From the cell containing the given text, extract its center point as [x, y] coordinate. 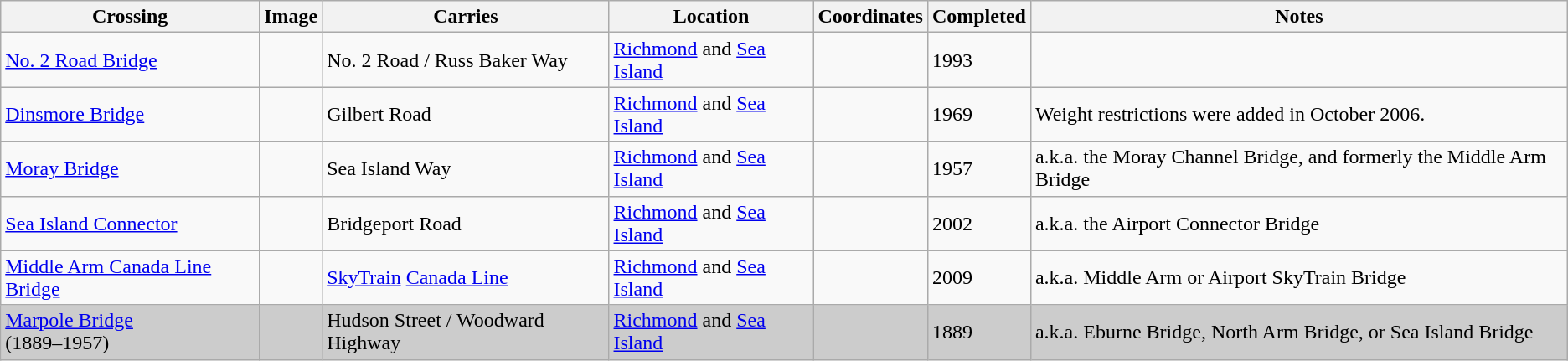
Coordinates [870, 17]
Sea Island Way [466, 169]
Notes [1298, 17]
a.k.a. the Airport Connector Bridge [1298, 223]
No. 2 Road Bridge [131, 60]
a.k.a. the Moray Channel Bridge, and formerly the Middle Arm Bridge [1298, 169]
Sea Island Connector [131, 223]
1969 [978, 114]
Carries [466, 17]
Weight restrictions were added in October 2006. [1298, 114]
SkyTrain Canada Line [466, 278]
2002 [978, 223]
Dinsmore Bridge [131, 114]
Image [291, 17]
Marpole Bridge(1889–1957) [131, 332]
1957 [978, 169]
a.k.a. Eburne Bridge, North Arm Bridge, or Sea Island Bridge [1298, 332]
Moray Bridge [131, 169]
Gilbert Road [466, 114]
1993 [978, 60]
1889 [978, 332]
2009 [978, 278]
Completed [978, 17]
No. 2 Road / Russ Baker Way [466, 60]
Middle Arm Canada Line Bridge [131, 278]
a.k.a. Middle Arm or Airport SkyTrain Bridge [1298, 278]
Bridgeport Road [466, 223]
Location [711, 17]
Hudson Street / Woodward Highway [466, 332]
Crossing [131, 17]
